Return (x, y) of the center of cell containing provided text 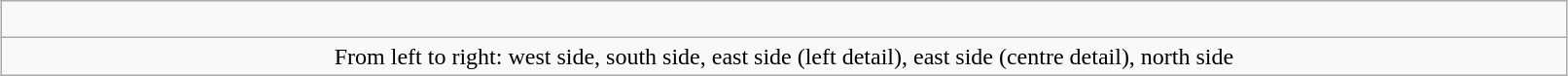
From left to right: west side, south side, east side (left detail), east side (centre detail), north side (784, 57)
